For the text-containing cell, return its midpoint in [x, y] coordinate format. 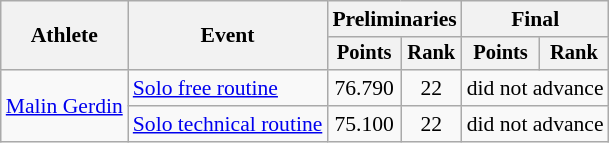
Solo technical routine [228, 124]
75.100 [364, 124]
Event [228, 36]
Preliminaries [394, 19]
Solo free routine [228, 88]
Malin Gerdin [64, 106]
Final [536, 19]
76.790 [364, 88]
Athlete [64, 36]
